Determine the [x, y] coordinate at the center of the cell enclosing the given text.  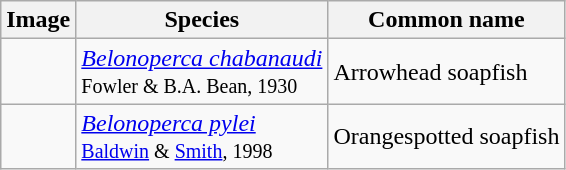
Belonoperca pyleiBaldwin & Smith, 1998 [202, 136]
Species [202, 20]
Image [38, 20]
Common name [446, 20]
Arrowhead soapfish [446, 72]
Orangespotted soapfish [446, 136]
Belonoperca chabanaudiFowler & B.A. Bean, 1930 [202, 72]
